Pinpoint the cell where the given text exists, returning its (X, Y) midpoint coordinate. 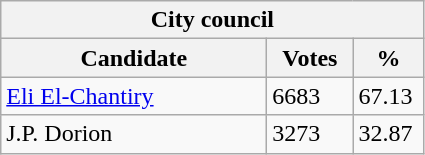
Eli El-Chantiry (134, 96)
J.P. Dorion (134, 134)
67.13 (388, 96)
% (388, 58)
City council (212, 20)
3273 (310, 134)
32.87 (388, 134)
6683 (310, 96)
Candidate (134, 58)
Votes (310, 58)
